Pinpoint the cell where the given text exists, returning its (X, Y) midpoint coordinate. 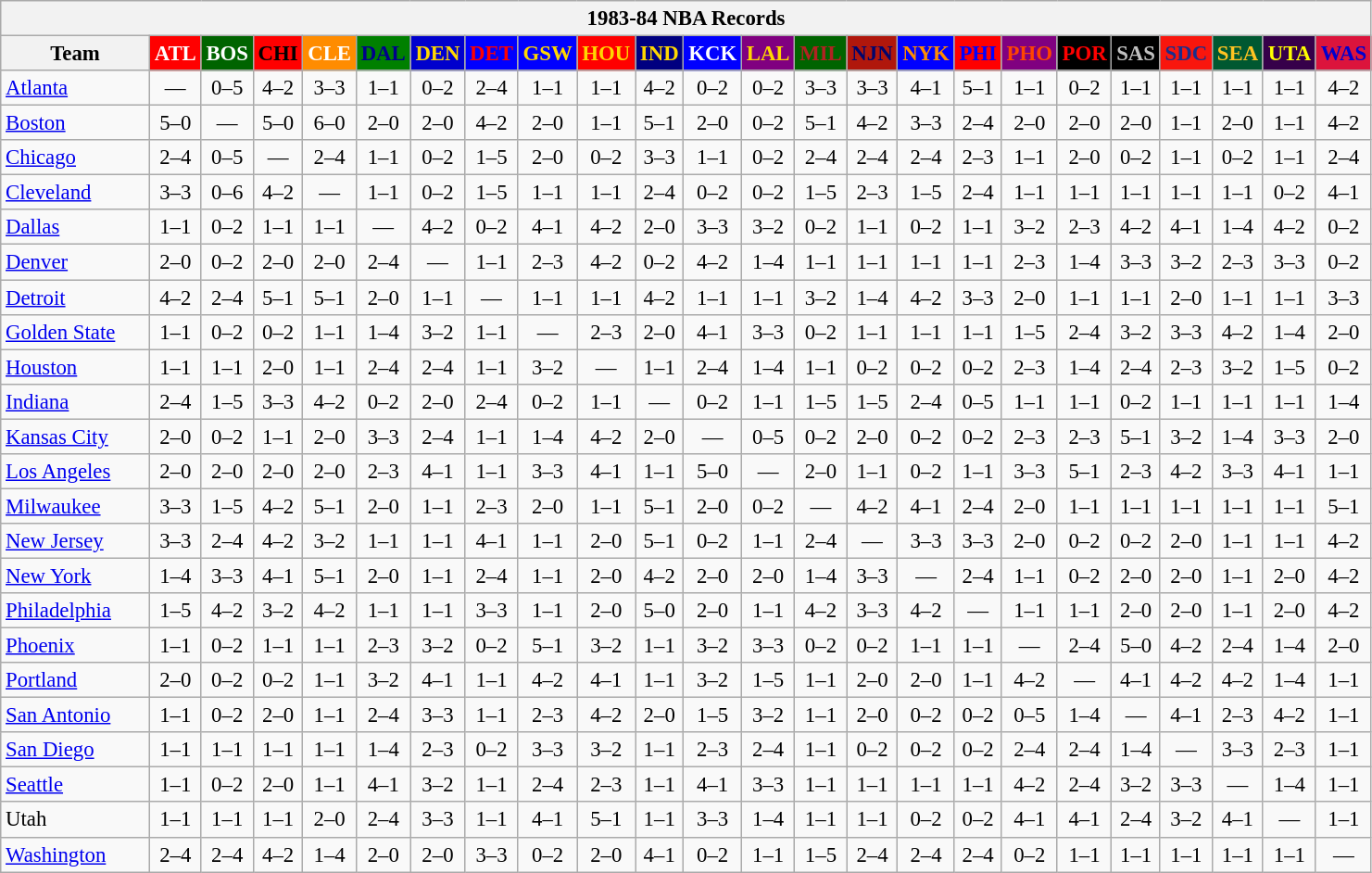
SDC (1186, 54)
CHI (278, 54)
GSW (548, 54)
WAS (1343, 54)
Chicago (76, 158)
LAL (767, 54)
0–6 (227, 193)
San Diego (76, 750)
Kansas City (76, 436)
Denver (76, 262)
Seattle (76, 785)
Cleveland (76, 193)
Detroit (76, 297)
New York (76, 576)
DET (491, 54)
Los Angeles (76, 472)
PHO (1029, 54)
SEA (1238, 54)
Portland (76, 680)
Golden State (76, 332)
Utah (76, 820)
NYK (926, 54)
POR (1084, 54)
SAS (1136, 54)
BOS (227, 54)
New Jersey (76, 541)
CLE (330, 54)
Indiana (76, 401)
IND (660, 54)
DEN (437, 54)
ATL (175, 54)
Washington (76, 854)
MIL (821, 54)
San Antonio (76, 715)
Atlanta (76, 88)
DAL (384, 54)
Milwaukee (76, 506)
Boston (76, 123)
1983-84 NBA Records (686, 19)
Dallas (76, 227)
Phoenix (76, 646)
Houston (76, 367)
UTA (1290, 54)
6–0 (330, 123)
Team (76, 54)
KCK (713, 54)
PHI (978, 54)
NJN (873, 54)
HOU (606, 54)
Philadelphia (76, 611)
